Return the [x, y] coordinate for the center point of the cell that contains the specified text.  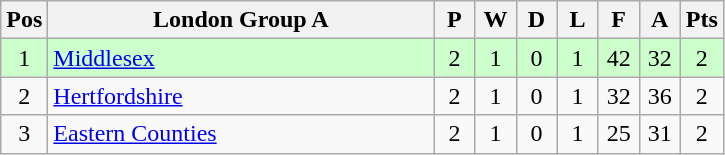
A [660, 20]
31 [660, 134]
W [496, 20]
L [578, 20]
P [454, 20]
3 [24, 134]
36 [660, 96]
42 [618, 58]
Middlesex [241, 58]
25 [618, 134]
Pos [24, 20]
Pts [702, 20]
London Group A [241, 20]
F [618, 20]
Eastern Counties [241, 134]
Hertfordshire [241, 96]
D [536, 20]
